Search for the cell housing the specified text and yield its (X, Y) center coordinate. 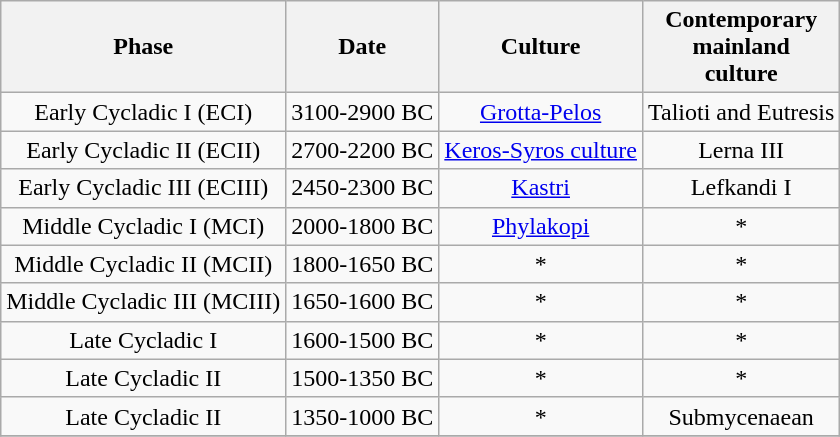
Phase (144, 47)
Date (362, 47)
Lerna III (740, 150)
Early Cycladic I (ECI) (144, 112)
2700-2200 BC (362, 150)
Middle Cycladic II (MCII) (144, 264)
Early Cycladic III (ECIII) (144, 188)
Keros-Syros culture (541, 150)
Contemporarymainlandculture (740, 47)
Late Cycladic I (144, 340)
Early Cycladic II (ECII) (144, 150)
1650-1600 BC (362, 302)
Talioti and Eutresis (740, 112)
1350-1000 BC (362, 416)
Grotta-Pelos (541, 112)
Phylakopi (541, 226)
1500-1350 BC (362, 378)
Culture (541, 47)
2000-1800 BC (362, 226)
Middle Cycladic I (MCI) (144, 226)
Submycenaean (740, 416)
2450-2300 BC (362, 188)
1800-1650 BC (362, 264)
3100-2900 BC (362, 112)
Lefkandi I (740, 188)
1600-1500 BC (362, 340)
Kastri (541, 188)
Middle Cycladic III (MCIII) (144, 302)
